Scan for the cell matching the given text and deliver its [x, y] coordinate at center. 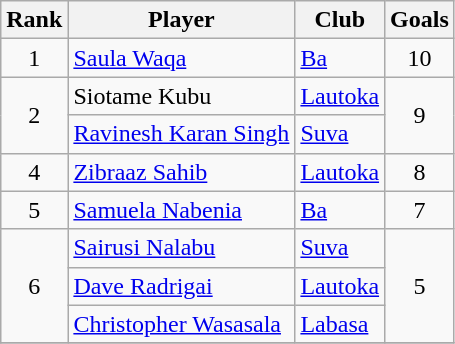
Labasa [340, 324]
Goals [420, 20]
Siotame Kubu [182, 96]
Christopher Wasasala [182, 324]
7 [420, 210]
Player [182, 20]
Club [340, 20]
Rank [34, 20]
6 [34, 286]
10 [420, 58]
4 [34, 172]
Saula Waqa [182, 58]
2 [34, 115]
Samuela Nabenia [182, 210]
9 [420, 115]
8 [420, 172]
1 [34, 58]
Ravinesh Karan Singh [182, 134]
Dave Radrigai [182, 286]
Sairusi Nalabu [182, 248]
Zibraaz Sahib [182, 172]
